Find where the given text appears and provide that cell's center as (x, y) coordinate. 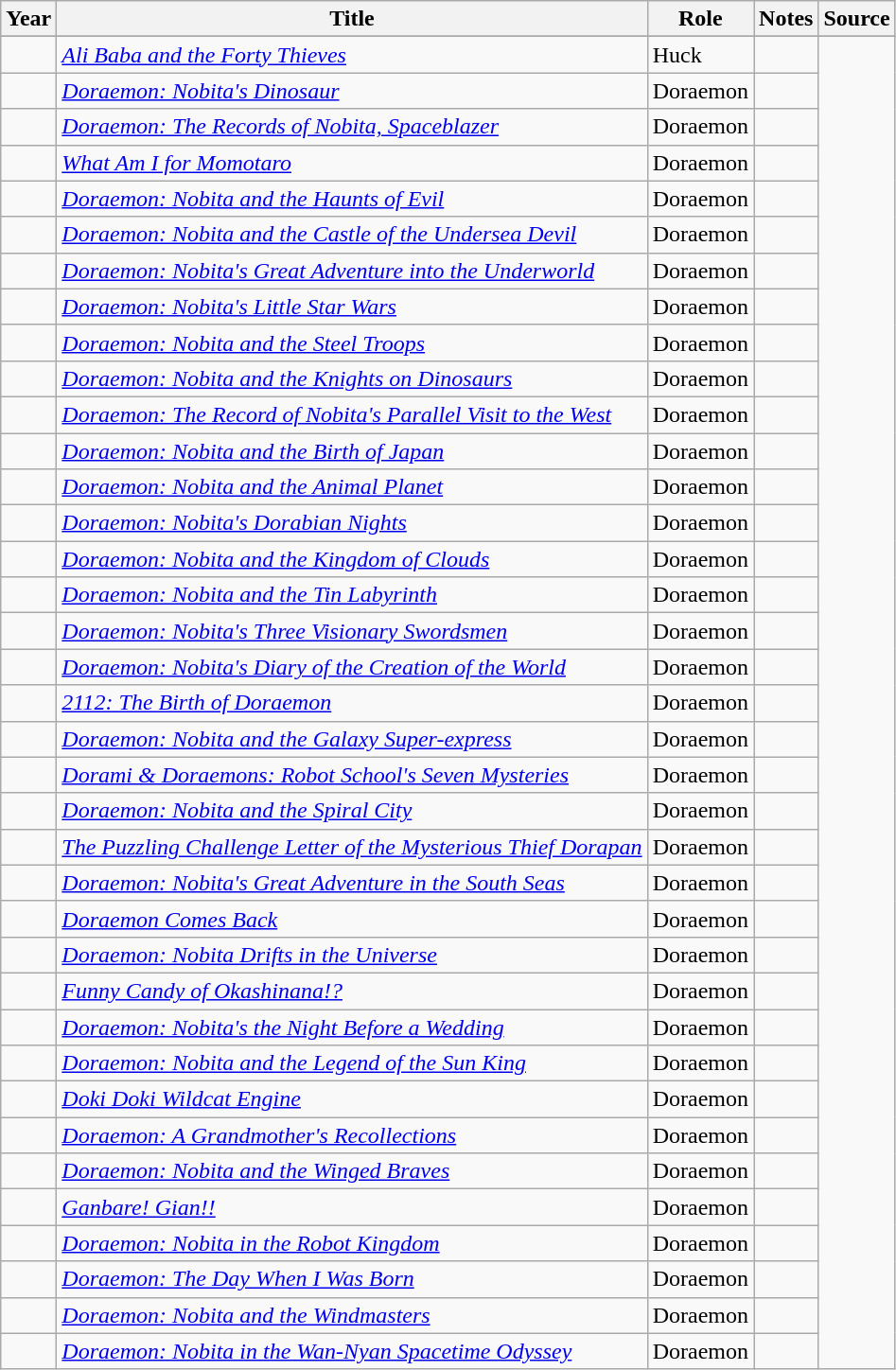
Doraemon: Nobita in the Robot Kingdom (352, 1243)
Doraemon: Nobita's the Night Before a Wedding (352, 1027)
Doraemon: Nobita and the Legend of the Sun King (352, 1063)
Huck (700, 55)
Ganbare! Gian!! (352, 1207)
Role (700, 19)
Ali Baba and the Forty Thieves (352, 55)
Dorami & Doraemons: Robot School's Seven Mysteries (352, 775)
Doki Doki Wildcat Engine (352, 1099)
Doraemon: Nobita and the Steel Troops (352, 342)
Doraemon: Nobita and the Tin Labyrinth (352, 595)
What Am I for Momotaro (352, 163)
Doraemon: Nobita and the Winged Braves (352, 1171)
Title (352, 19)
Year (28, 19)
Doraemon: The Day When I Was Born (352, 1279)
Doraemon: Nobita and the Birth of Japan (352, 451)
Source (857, 19)
Doraemon: Nobita and the Haunts of Evil (352, 199)
Doraemon: Nobita and the Windmasters (352, 1315)
Doraemon: Nobita and the Spiral City (352, 811)
Doraemon: The Record of Nobita's Parallel Visit to the West (352, 414)
Doraemon: Nobita's Dinosaur (352, 91)
Doraemon: Nobita and the Knights on Dinosaurs (352, 378)
Doraemon: Nobita and the Galaxy Super-express (352, 739)
Notes (786, 19)
Doraemon: Nobita Drifts in the Universe (352, 955)
Doraemon: Nobita's Diary of the Creation of the World (352, 667)
Doraemon Comes Back (352, 919)
Doraemon: Nobita and the Kingdom of Clouds (352, 559)
The Puzzling Challenge Letter of the Mysterious Thief Dorapan (352, 847)
Doraemon: The Records of Nobita, Spaceblazer (352, 127)
Doraemon: Nobita's Dorabian Nights (352, 523)
Doraemon: A Grandmother's Recollections (352, 1135)
Doraemon: Nobita's Great Adventure into the Underworld (352, 271)
Doraemon: Nobita and the Animal Planet (352, 487)
Doraemon: Nobita in the Wan-Nyan Spacetime Odyssey (352, 1351)
Doraemon: Nobita's Three Visionary Swordsmen (352, 631)
Doraemon: Nobita and the Castle of the Undersea Devil (352, 235)
Funny Candy of Okashinana!? (352, 991)
2112: The Birth of Doraemon (352, 703)
Doraemon: Nobita's Great Adventure in the South Seas (352, 883)
Doraemon: Nobita's Little Star Wars (352, 307)
